Provide the (X, Y) coordinate of the cell's center where the given text is located.  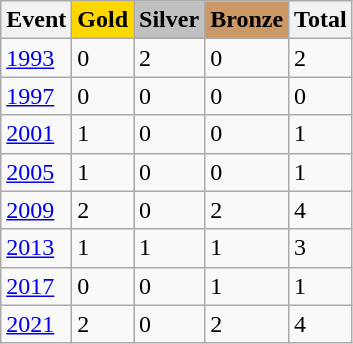
1993 (36, 58)
2013 (36, 248)
Event (36, 20)
Silver (170, 20)
2021 (36, 324)
2001 (36, 134)
1997 (36, 96)
2005 (36, 172)
Bronze (247, 20)
2017 (36, 286)
3 (321, 248)
Gold (103, 20)
Total (321, 20)
2009 (36, 210)
